Find where the given text appears and provide that cell's center as (X, Y) coordinate. 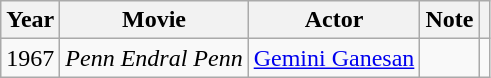
Gemini Ganesan (334, 58)
Penn Endral Penn (154, 58)
Movie (154, 20)
Actor (334, 20)
1967 (30, 58)
Note (450, 20)
Year (30, 20)
